Return [x, y] of the center of cell containing provided text 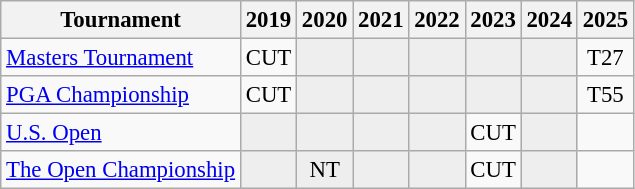
T27 [605, 58]
NT [325, 170]
2022 [437, 20]
2024 [549, 20]
2020 [325, 20]
2021 [381, 20]
U.S. Open [121, 133]
PGA Championship [121, 95]
2025 [605, 20]
2023 [493, 20]
T55 [605, 95]
Tournament [121, 20]
2019 [268, 20]
Masters Tournament [121, 58]
The Open Championship [121, 170]
